Provide the [x, y] coordinate of the cell's center where the given text is located.  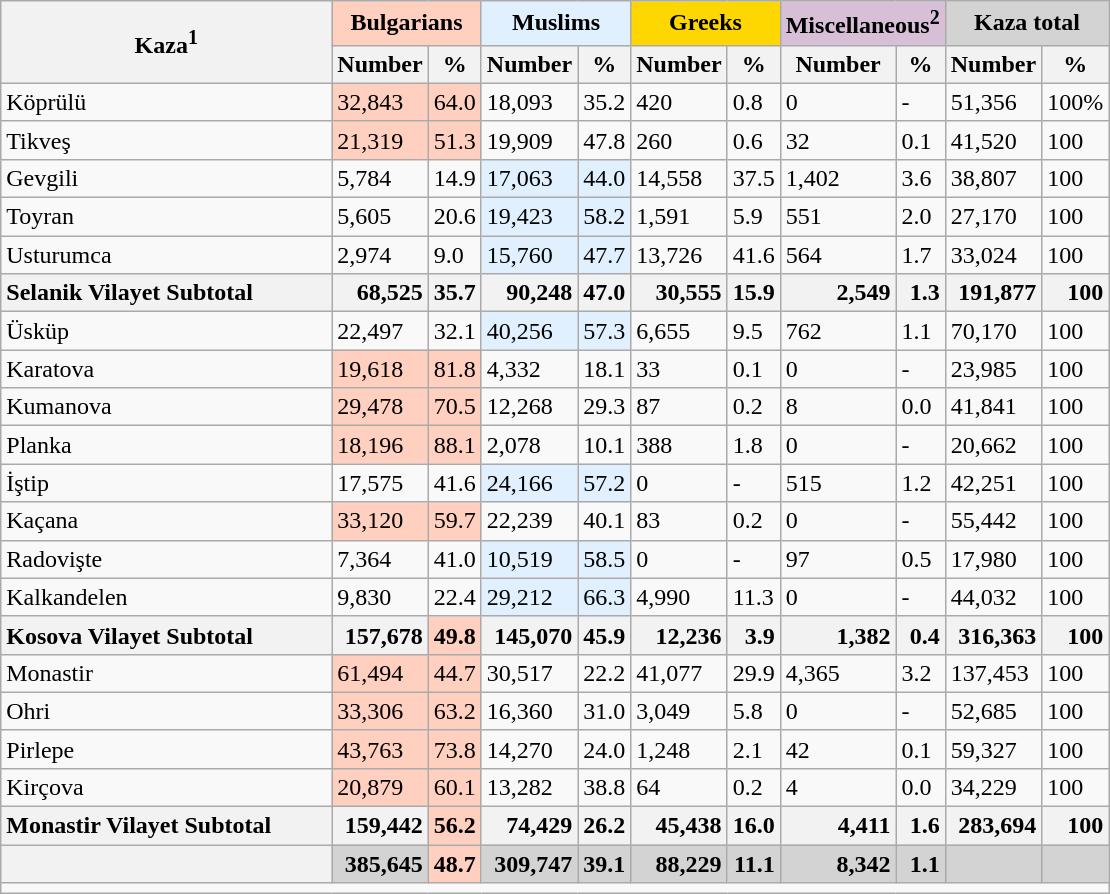
59,327 [993, 749]
66.3 [604, 597]
34,229 [993, 787]
283,694 [993, 826]
4,990 [679, 597]
Bulgarians [406, 24]
Selanik Vilayet Subtotal [166, 293]
51,356 [993, 102]
9.0 [454, 255]
88,229 [679, 864]
4,411 [838, 826]
2.1 [754, 749]
83 [679, 521]
2,549 [838, 293]
20.6 [454, 217]
87 [679, 407]
3,049 [679, 711]
0.4 [920, 635]
47.7 [604, 255]
29.3 [604, 407]
17,575 [380, 483]
22,497 [380, 331]
90,248 [529, 293]
64 [679, 787]
41.0 [454, 559]
42,251 [993, 483]
49.8 [454, 635]
41,841 [993, 407]
45.9 [604, 635]
12,268 [529, 407]
32 [838, 140]
1,591 [679, 217]
33 [679, 369]
40.1 [604, 521]
56.2 [454, 826]
Kirçova [166, 787]
420 [679, 102]
38.8 [604, 787]
47.8 [604, 140]
21,319 [380, 140]
15.9 [754, 293]
2.0 [920, 217]
59.7 [454, 521]
20,662 [993, 445]
Üsküp [166, 331]
14,270 [529, 749]
1.3 [920, 293]
1.2 [920, 483]
22,239 [529, 521]
2,078 [529, 445]
40,256 [529, 331]
Muslims [556, 24]
5,784 [380, 178]
Kaza1 [166, 42]
10,519 [529, 559]
Toyran [166, 217]
388 [679, 445]
33,120 [380, 521]
27,170 [993, 217]
13,726 [679, 255]
Planka [166, 445]
20,879 [380, 787]
24,166 [529, 483]
İştip [166, 483]
0.8 [754, 102]
18,093 [529, 102]
5,605 [380, 217]
Radovişte [166, 559]
88.1 [454, 445]
7,364 [380, 559]
191,877 [993, 293]
10.1 [604, 445]
17,980 [993, 559]
Kaçana [166, 521]
Karatova [166, 369]
551 [838, 217]
4,365 [838, 673]
11.3 [754, 597]
42 [838, 749]
43,763 [380, 749]
4,332 [529, 369]
11.1 [754, 864]
1.6 [920, 826]
63.2 [454, 711]
70,170 [993, 331]
2,974 [380, 255]
1,402 [838, 178]
44.7 [454, 673]
6,655 [679, 331]
58.5 [604, 559]
385,645 [380, 864]
19,618 [380, 369]
Köprülü [166, 102]
33,024 [993, 255]
8,342 [838, 864]
57.2 [604, 483]
29,478 [380, 407]
17,063 [529, 178]
157,678 [380, 635]
16.0 [754, 826]
47.0 [604, 293]
16,360 [529, 711]
64.0 [454, 102]
29.9 [754, 673]
37.5 [754, 178]
Miscellaneous2 [862, 24]
18,196 [380, 445]
30,517 [529, 673]
260 [679, 140]
44.0 [604, 178]
4 [838, 787]
8 [838, 407]
Greeks [706, 24]
29,212 [529, 597]
35.7 [454, 293]
Usturumca [166, 255]
24.0 [604, 749]
38,807 [993, 178]
97 [838, 559]
Gevgili [166, 178]
3.9 [754, 635]
5.8 [754, 711]
33,306 [380, 711]
14.9 [454, 178]
35.2 [604, 102]
Kalkandelen [166, 597]
0.6 [754, 140]
68,525 [380, 293]
31.0 [604, 711]
12,236 [679, 635]
60.1 [454, 787]
1.7 [920, 255]
309,747 [529, 864]
41,077 [679, 673]
3.6 [920, 178]
Kaza total [1026, 24]
19,909 [529, 140]
32.1 [454, 331]
Monastir [166, 673]
45,438 [679, 826]
19,423 [529, 217]
100% [1076, 102]
51.3 [454, 140]
44,032 [993, 597]
159,442 [380, 826]
73.8 [454, 749]
762 [838, 331]
1.8 [754, 445]
137,453 [993, 673]
52,685 [993, 711]
0.5 [920, 559]
Kumanova [166, 407]
14,558 [679, 178]
22.4 [454, 597]
58.2 [604, 217]
30,555 [679, 293]
48.7 [454, 864]
32,843 [380, 102]
Monastir Vilayet Subtotal [166, 826]
41,520 [993, 140]
564 [838, 255]
15,760 [529, 255]
13,282 [529, 787]
Tikveş [166, 140]
Ohri [166, 711]
145,070 [529, 635]
18.1 [604, 369]
316,363 [993, 635]
55,442 [993, 521]
70.5 [454, 407]
81.8 [454, 369]
5.9 [754, 217]
22.2 [604, 673]
9.5 [754, 331]
26.2 [604, 826]
74,429 [529, 826]
23,985 [993, 369]
Kosova Vilayet Subtotal [166, 635]
515 [838, 483]
9,830 [380, 597]
61,494 [380, 673]
39.1 [604, 864]
1,382 [838, 635]
3.2 [920, 673]
1,248 [679, 749]
57.3 [604, 331]
Pirlepe [166, 749]
